Find where the given text appears and provide that cell's center as (x, y) coordinate. 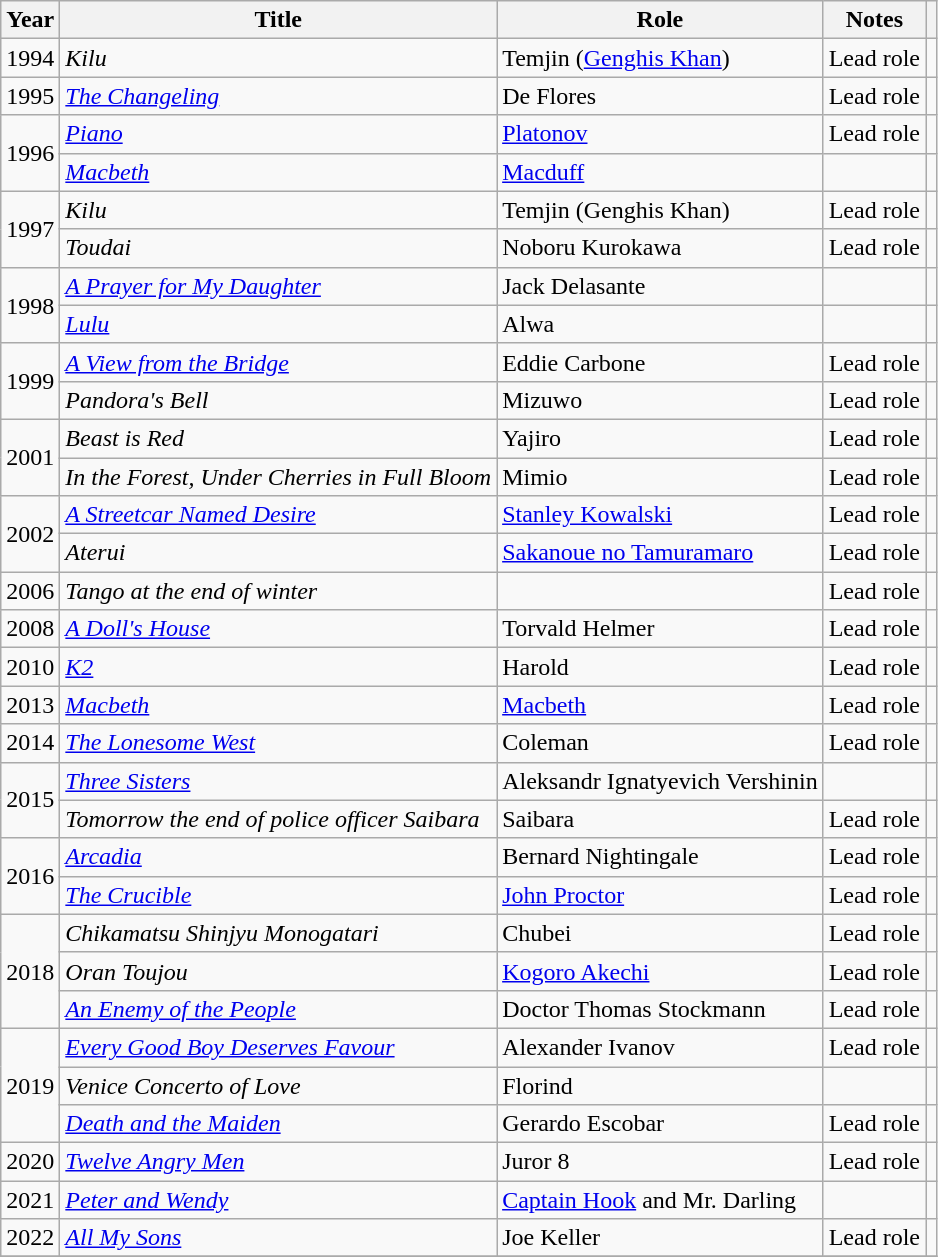
A Doll's House (278, 629)
2019 (30, 1085)
Stanley Kowalski (660, 515)
Saibara (660, 819)
A Prayer for My Daughter (278, 286)
A View from the Bridge (278, 362)
Tango at the end of winter (278, 591)
2021 (30, 1200)
2020 (30, 1162)
Toudai (278, 248)
Chikamatsu Shinjyu Monogatari (278, 933)
1999 (30, 381)
2008 (30, 629)
Alwa (660, 324)
Notes (874, 20)
1998 (30, 305)
Peter and Wendy (278, 1200)
Twelve Angry Men (278, 1162)
Alexander Ivanov (660, 1047)
Mizuwo (660, 400)
1995 (30, 96)
Coleman (660, 743)
Beast is Red (278, 438)
Title (278, 20)
The Lonesome West (278, 743)
De Flores (660, 96)
Piano (278, 134)
Death and the Maiden (278, 1124)
Year (30, 20)
2022 (30, 1238)
2016 (30, 876)
1997 (30, 229)
Doctor Thomas Stockmann (660, 1009)
Mimio (660, 477)
John Proctor (660, 895)
Tomorrow the end of police officer Saibara (278, 819)
Florind (660, 1085)
2006 (30, 591)
Aleksandr Ignatyevich Vershinin (660, 781)
Venice Concerto of Love (278, 1085)
Sakanoue no Tamuramaro (660, 553)
2013 (30, 705)
Captain Hook and Mr. Darling (660, 1200)
Kogoro Akechi (660, 971)
2018 (30, 971)
Noboru Kurokawa (660, 248)
K2 (278, 667)
All My Sons (278, 1238)
Harold (660, 667)
Jack Delasante (660, 286)
Oran Toujou (278, 971)
Torvald Helmer (660, 629)
2014 (30, 743)
Eddie Carbone (660, 362)
Role (660, 20)
Aterui (278, 553)
Joe Keller (660, 1238)
Juror 8 (660, 1162)
Bernard Nightingale (660, 857)
1994 (30, 58)
Chubei (660, 933)
In the Forest, Under Cherries in Full Bloom (278, 477)
The Changeling (278, 96)
Yajiro (660, 438)
2010 (30, 667)
2001 (30, 457)
Pandora's Bell (278, 400)
Every Good Boy Deserves Favour (278, 1047)
A Streetcar Named Desire (278, 515)
2015 (30, 800)
2002 (30, 534)
The Crucible (278, 895)
1996 (30, 153)
An Enemy of the People (278, 1009)
Three Sisters (278, 781)
Gerardo Escobar (660, 1124)
Macduff (660, 172)
Lulu (278, 324)
Platonov (660, 134)
Arcadia (278, 857)
